Return (x, y) of the center of cell containing provided text 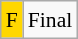
Final (50, 20)
F (12, 20)
